Return (x, y) of the center of cell containing provided text 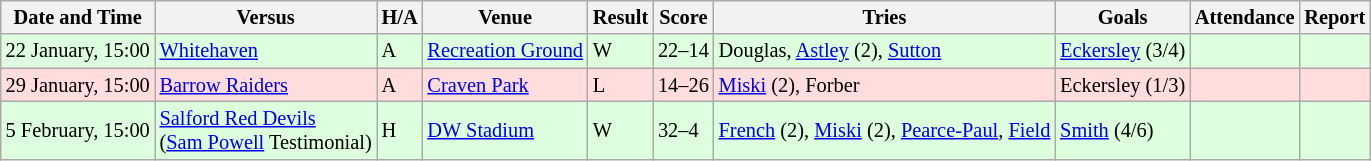
French (2), Miski (2), Pearce-Paul, Field (885, 130)
Report (1334, 17)
22–14 (684, 51)
Whitehaven (266, 51)
DW Stadium (506, 130)
14–26 (684, 85)
29 January, 15:00 (78, 85)
Date and Time (78, 17)
Craven Park (506, 85)
Eckersley (3/4) (1122, 51)
Salford Red Devils(Sam Powell Testimonial) (266, 130)
Eckersley (1/3) (1122, 85)
Attendance (1244, 17)
Recreation Ground (506, 51)
Miski (2), Forber (885, 85)
Douglas, Astley (2), Sutton (885, 51)
5 February, 15:00 (78, 130)
Result (620, 17)
Smith (4/6) (1122, 130)
Score (684, 17)
32–4 (684, 130)
Versus (266, 17)
H/A (400, 17)
H (400, 130)
L (620, 85)
Barrow Raiders (266, 85)
22 January, 15:00 (78, 51)
Goals (1122, 17)
Tries (885, 17)
Venue (506, 17)
